Extract the (X, Y) coordinate from the center of the cell holding the provided text.  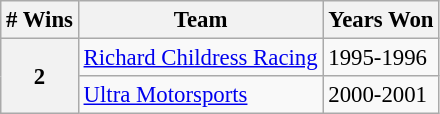
# Wins (40, 20)
Richard Childress Racing (200, 58)
1995-1996 (381, 58)
Team (200, 20)
2 (40, 76)
2000-2001 (381, 95)
Years Won (381, 20)
Ultra Motorsports (200, 95)
